Return [X, Y] of the center of cell containing provided text 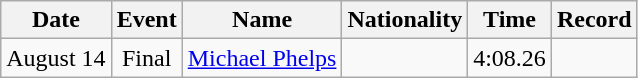
Michael Phelps [262, 58]
Date [56, 20]
Final [146, 58]
August 14 [56, 58]
Name [262, 20]
Event [146, 20]
4:08.26 [510, 58]
Record [594, 20]
Nationality [405, 20]
Time [510, 20]
